Extract the (X, Y) coordinate from the center of the cell holding the provided text.  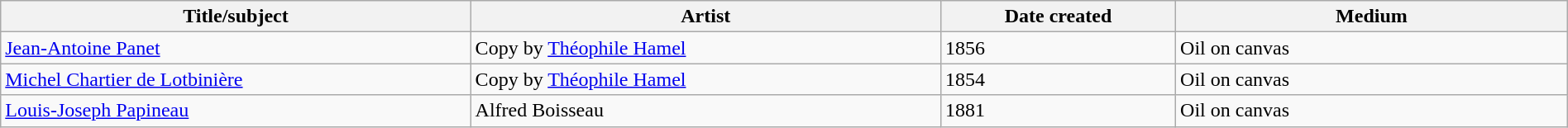
Louis-Joseph Papineau (236, 111)
Artist (705, 17)
Michel Chartier de Lotbinière (236, 79)
Alfred Boisseau (705, 111)
1854 (1058, 79)
1856 (1058, 48)
Date created (1058, 17)
Title/subject (236, 17)
Medium (1372, 17)
1881 (1058, 111)
Jean-Antoine Panet (236, 48)
